Provide the [X, Y] coordinate of the cell's center where the given text is located.  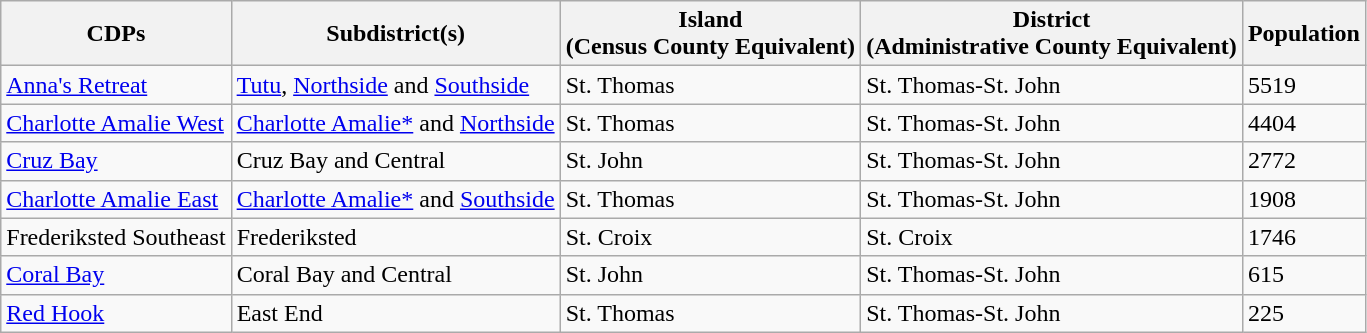
1908 [1304, 199]
Frederiksted [396, 237]
Cruz Bay and Central [396, 161]
Charlotte Amalie* and Northside [396, 123]
Charlotte Amalie* and Southside [396, 199]
1746 [1304, 237]
2772 [1304, 161]
615 [1304, 275]
Coral Bay and Central [396, 275]
Cruz Bay [116, 161]
CDPs [116, 34]
Coral Bay [116, 275]
225 [1304, 313]
Frederiksted Southeast [116, 237]
Anna's Retreat [116, 85]
5519 [1304, 85]
Charlotte Amalie East [116, 199]
District (Administrative County Equivalent) [1052, 34]
Tutu, Northside and Southside [396, 85]
Subdistrict(s) [396, 34]
Island (Census County Equivalent) [710, 34]
East End [396, 313]
4404 [1304, 123]
Population [1304, 34]
Red Hook [116, 313]
Charlotte Amalie West [116, 123]
